Provide the [X, Y] coordinate of the cell's center where the given text is located.  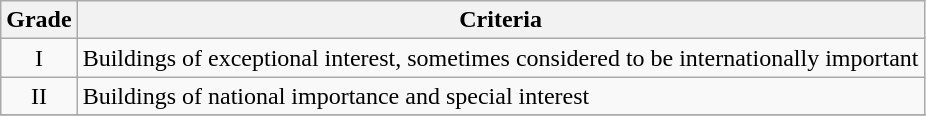
I [39, 58]
Criteria [500, 20]
Grade [39, 20]
II [39, 96]
Buildings of exceptional interest, sometimes considered to be internationally important [500, 58]
Buildings of national importance and special interest [500, 96]
